For the text-containing cell, return its midpoint in (x, y) coordinate format. 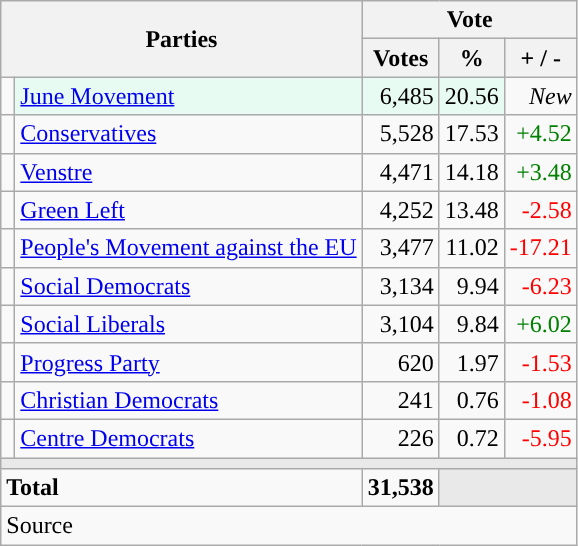
Christian Democrats (188, 400)
6,485 (400, 96)
Votes (400, 58)
People's Movement against the EU (188, 248)
Vote (470, 20)
20.56 (472, 96)
Centre Democrats (188, 438)
226 (400, 438)
+3.48 (540, 172)
13.48 (472, 210)
0.76 (472, 400)
Total (182, 488)
Source (290, 526)
-5.95 (540, 438)
Progress Party (188, 362)
9.84 (472, 324)
Conservatives (188, 134)
-1.53 (540, 362)
-6.23 (540, 286)
Social Liberals (188, 324)
14.18 (472, 172)
-17.21 (540, 248)
3,134 (400, 286)
241 (400, 400)
Green Left (188, 210)
9.94 (472, 286)
June Movement (188, 96)
+ / - (540, 58)
3,477 (400, 248)
-2.58 (540, 210)
4,471 (400, 172)
4,252 (400, 210)
3,104 (400, 324)
+4.52 (540, 134)
New (540, 96)
0.72 (472, 438)
17.53 (472, 134)
% (472, 58)
620 (400, 362)
11.02 (472, 248)
5,528 (400, 134)
Parties (182, 39)
+6.02 (540, 324)
Venstre (188, 172)
Social Democrats (188, 286)
-1.08 (540, 400)
31,538 (400, 488)
1.97 (472, 362)
